From the cell containing the given text, extract its center point as (X, Y) coordinate. 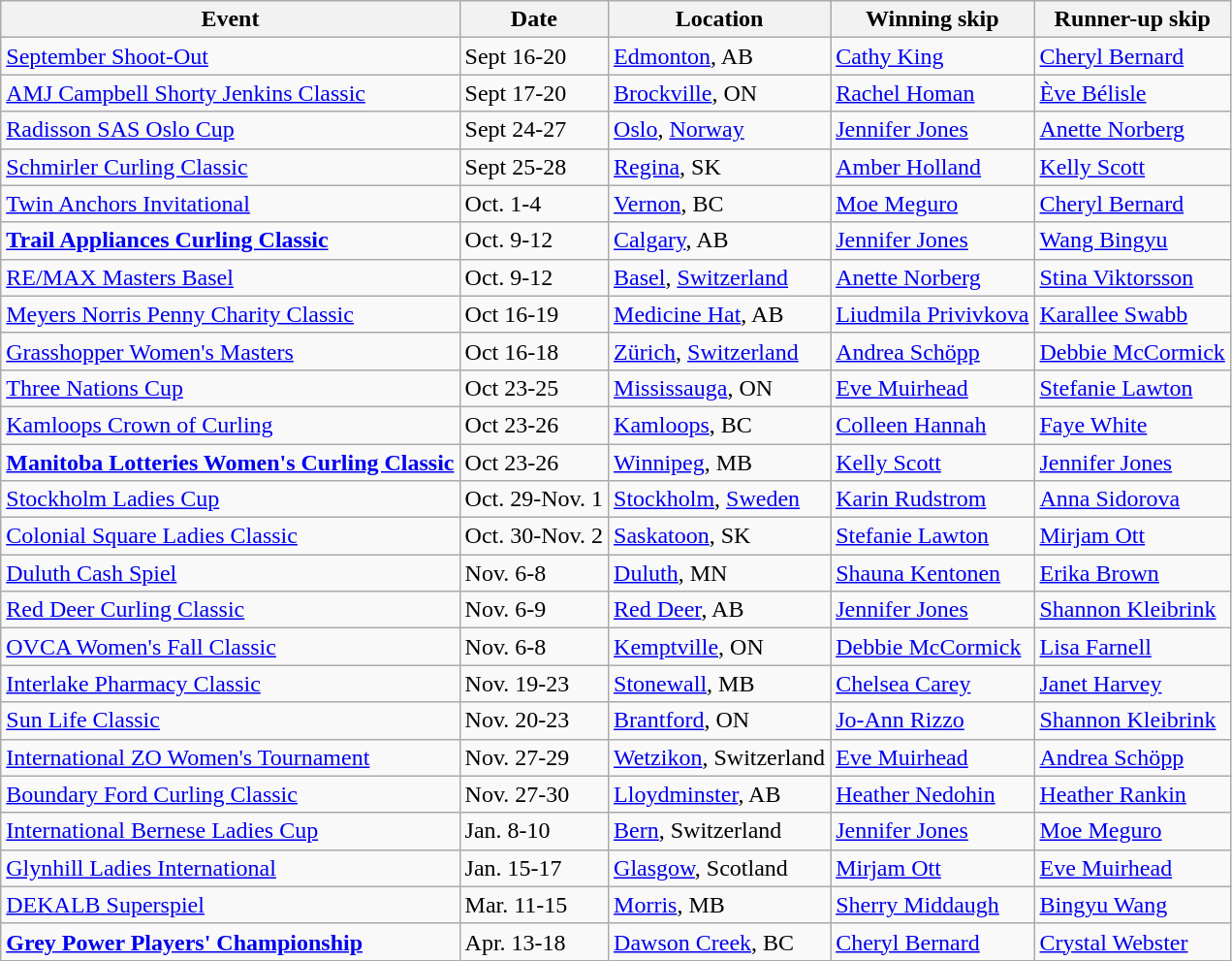
RE/MAX Masters Basel (231, 277)
Interlake Pharmacy Classic (231, 684)
Liudmila Privivkova (932, 314)
Kamloops Crown of Curling (231, 425)
Mississauga, ON (719, 388)
Sept 16-20 (533, 56)
Heather Nedohin (932, 794)
Glasgow, Scotland (719, 868)
Location (719, 19)
Brockville, ON (719, 93)
Trail Appliances Curling Classic (231, 240)
Brantford, ON (719, 721)
Oct. 1-4 (533, 204)
Bern, Switzerland (719, 831)
Saskatoon, SK (719, 536)
Jo-Ann Rizzo (932, 721)
Morris, MB (719, 905)
Karallee Swabb (1132, 314)
Stockholm, Sweden (719, 499)
Colleen Hannah (932, 425)
Chelsea Carey (932, 684)
Oct 16-18 (533, 351)
Event (231, 19)
Stina Viktorsson (1132, 277)
Oct 16-19 (533, 314)
Lloydminster, AB (719, 794)
Nov. 27-30 (533, 794)
Ève Bélisle (1132, 93)
Nov. 19-23 (533, 684)
Kemptville, ON (719, 647)
Sept 24-27 (533, 130)
Twin Anchors Invitational (231, 204)
Nov. 6-9 (533, 610)
Sherry Middaugh (932, 905)
Boundary Ford Curling Classic (231, 794)
Basel, Switzerland (719, 277)
Zürich, Switzerland (719, 351)
Oslo, Norway (719, 130)
Stockholm Ladies Cup (231, 499)
Janet Harvey (1132, 684)
Apr. 13-18 (533, 942)
Cathy King (932, 56)
Duluth Cash Spiel (231, 573)
Jan. 8-10 (533, 831)
Meyers Norris Penny Charity Classic (231, 314)
Duluth, MN (719, 573)
OVCA Women's Fall Classic (231, 647)
Heather Rankin (1132, 794)
International ZO Women's Tournament (231, 757)
Radisson SAS Oslo Cup (231, 130)
September Shoot-Out (231, 56)
Sun Life Classic (231, 721)
Mar. 11-15 (533, 905)
Winnipeg, MB (719, 463)
Oct 23-25 (533, 388)
Kamloops, BC (719, 425)
Three Nations Cup (231, 388)
International Bernese Ladies Cup (231, 831)
Shauna Kentonen (932, 573)
Manitoba Lotteries Women's Curling Classic (231, 463)
Anna Sidorova (1132, 499)
Date (533, 19)
Nov. 20-23 (533, 721)
Red Deer Curling Classic (231, 610)
Amber Holland (932, 167)
Erika Brown (1132, 573)
Rachel Homan (932, 93)
Regina, SK (719, 167)
Bingyu Wang (1132, 905)
Oct. 30-Nov. 2 (533, 536)
Nov. 27-29 (533, 757)
Edmonton, AB (719, 56)
Wang Bingyu (1132, 240)
Red Deer, AB (719, 610)
DEKALB Superspiel (231, 905)
Winning skip (932, 19)
Crystal Webster (1132, 942)
Grey Power Players' Championship (231, 942)
Wetzikon, Switzerland (719, 757)
Colonial Square Ladies Classic (231, 536)
Lisa Farnell (1132, 647)
Schmirler Curling Classic (231, 167)
Faye White (1132, 425)
Grasshopper Women's Masters (231, 351)
Jan. 15-17 (533, 868)
Medicine Hat, AB (719, 314)
Sept 17-20 (533, 93)
Glynhill Ladies International (231, 868)
Runner-up skip (1132, 19)
AMJ Campbell Shorty Jenkins Classic (231, 93)
Calgary, AB (719, 240)
Stonewall, MB (719, 684)
Vernon, BC (719, 204)
Karin Rudstrom (932, 499)
Oct. 29-Nov. 1 (533, 499)
Dawson Creek, BC (719, 942)
Sept 25-28 (533, 167)
